Determine the (x, y) coordinate at the center of the cell enclosing the given text.  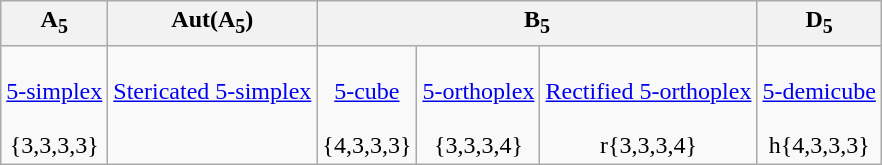
5-simplex{3,3,3,3} (54, 104)
Rectified 5-orthoplexr{3,3,3,4} (648, 104)
Stericated 5-simplex (212, 104)
5-orthoplex{3,3,3,4} (478, 104)
A5 (54, 23)
B5 (537, 23)
5-demicubeh{4,3,3,3} (819, 104)
Aut(A5) (212, 23)
D5 (819, 23)
5-cube{4,3,3,3} (367, 104)
